Extract the [x, y] coordinate from the center of the cell holding the provided text.  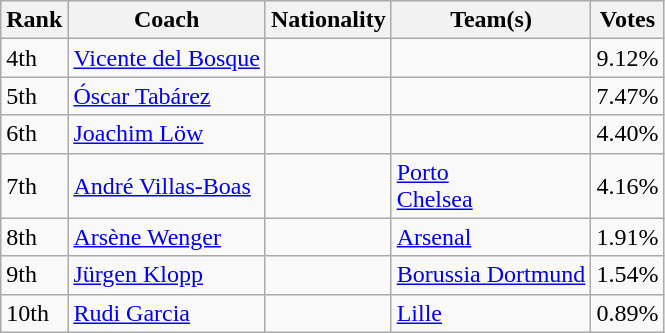
4.16% [628, 186]
Jürgen Klopp [167, 275]
0.89% [628, 313]
Lille [491, 313]
9th [34, 275]
Óscar Tabárez [167, 96]
6th [34, 134]
Joachim Löw [167, 134]
Votes [628, 20]
Coach [167, 20]
Rank [34, 20]
1.91% [628, 237]
Borussia Dortmund [491, 275]
Vicente del Bosque [167, 58]
5th [34, 96]
1.54% [628, 275]
9.12% [628, 58]
4.40% [628, 134]
4th [34, 58]
Arsenal [491, 237]
André Villas-Boas [167, 186]
Rudi Garcia [167, 313]
7.47% [628, 96]
8th [34, 237]
10th [34, 313]
7th [34, 186]
Nationality [328, 20]
Porto Chelsea [491, 186]
Team(s) [491, 20]
Arsène Wenger [167, 237]
